Scan for the cell matching the given text and deliver its (x, y) coordinate at center. 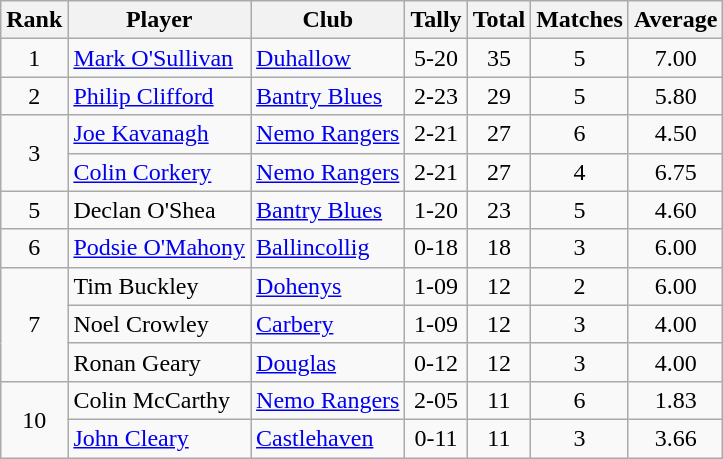
4.50 (676, 134)
Total (499, 20)
10 (34, 419)
Dohenys (328, 286)
Tim Buckley (160, 286)
Colin Corkery (160, 172)
0-18 (436, 248)
Average (676, 20)
2-23 (436, 96)
0-12 (436, 362)
2-05 (436, 400)
Tally (436, 20)
1 (34, 58)
Podsie O'Mahony (160, 248)
Matches (580, 20)
Colin McCarthy (160, 400)
5-20 (436, 58)
0-11 (436, 438)
Duhallow (328, 58)
23 (499, 210)
35 (499, 58)
Rank (34, 20)
Declan O'Shea (160, 210)
Noel Crowley (160, 324)
4.60 (676, 210)
Player (160, 20)
Joe Kavanagh (160, 134)
29 (499, 96)
5.80 (676, 96)
Club (328, 20)
7.00 (676, 58)
Philip Clifford (160, 96)
1.83 (676, 400)
John Cleary (160, 438)
7 (34, 324)
Douglas (328, 362)
18 (499, 248)
3.66 (676, 438)
Carbery (328, 324)
4 (580, 172)
Ronan Geary (160, 362)
Mark O'Sullivan (160, 58)
1-20 (436, 210)
Ballincollig (328, 248)
Castlehaven (328, 438)
6.75 (676, 172)
